For the text-containing cell, return its midpoint in (X, Y) coordinate format. 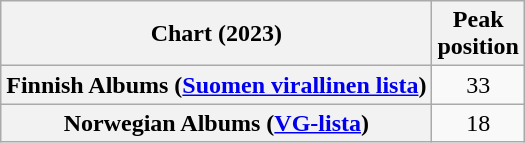
Chart (2023) (216, 34)
Norwegian Albums (VG-lista) (216, 123)
Finnish Albums (Suomen virallinen lista) (216, 85)
33 (478, 85)
Peakposition (478, 34)
18 (478, 123)
